Find where the given text appears and provide that cell's center as (x, y) coordinate. 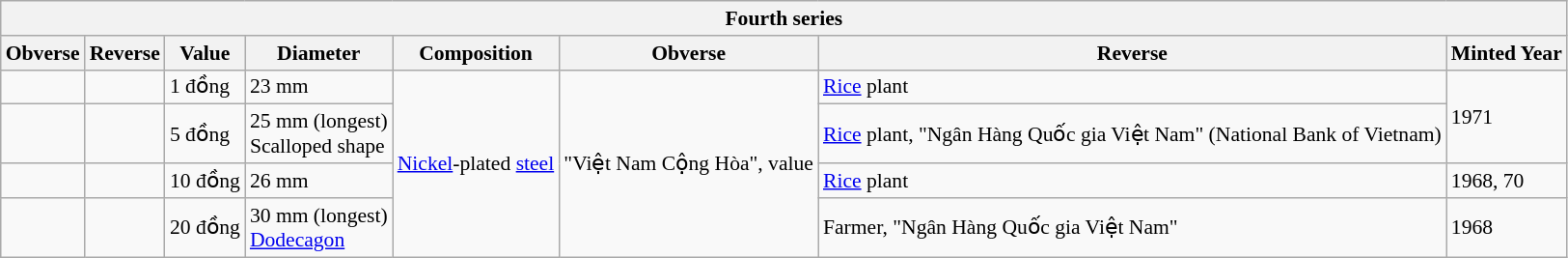
5 đồng (205, 133)
10 đồng (205, 181)
30 mm (longest)Dodecagon (318, 228)
1 đồng (205, 87)
1971 (1507, 116)
26 mm (318, 181)
23 mm (318, 87)
Value (205, 53)
Fourth series (784, 18)
1968 (1507, 228)
Diameter (318, 53)
Rice plant, "Ngân Hàng Quốc gia Việt Nam" (National Bank of Vietnam) (1133, 133)
20 đồng (205, 228)
"Việt Nam Cộng Hòa", value (689, 163)
Farmer, "Ngân Hàng Quốc gia Việt Nam" (1133, 228)
1968, 70 (1507, 181)
Nickel-plated steel (477, 163)
Minted Year (1507, 53)
25 mm (longest)Scalloped shape (318, 133)
Composition (477, 53)
